Determine the (X, Y) coordinate at the center of the cell enclosing the given text.  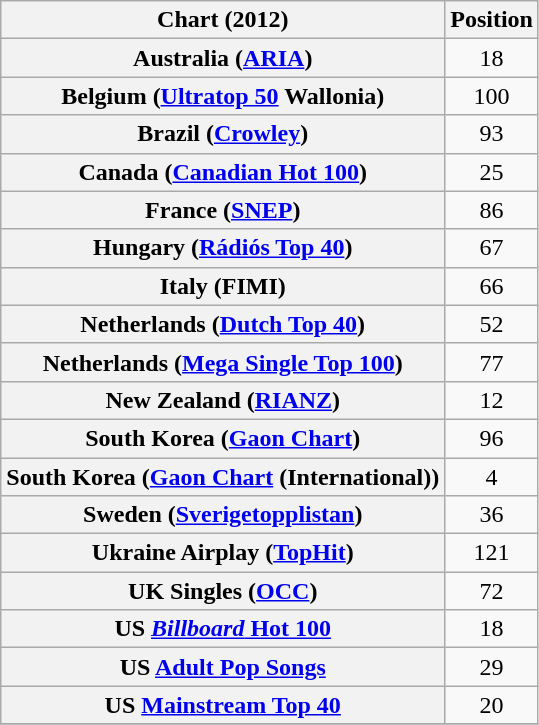
Netherlands (Mega Single Top 100) (223, 362)
US Mainstream Top 40 (223, 705)
UK Singles (OCC) (223, 591)
86 (492, 210)
Sweden (Sverigetopplistan) (223, 515)
52 (492, 324)
Canada (Canadian Hot 100) (223, 172)
67 (492, 248)
Belgium (Ultratop 50 Wallonia) (223, 96)
77 (492, 362)
93 (492, 134)
Australia (ARIA) (223, 58)
121 (492, 553)
US Adult Pop Songs (223, 667)
Chart (2012) (223, 20)
36 (492, 515)
66 (492, 286)
96 (492, 438)
100 (492, 96)
4 (492, 477)
29 (492, 667)
Position (492, 20)
Italy (FIMI) (223, 286)
South Korea (Gaon Chart) (223, 438)
20 (492, 705)
Brazil (Crowley) (223, 134)
Hungary (Rádiós Top 40) (223, 248)
72 (492, 591)
12 (492, 400)
Ukraine Airplay (TopHit) (223, 553)
25 (492, 172)
South Korea (Gaon Chart (International)) (223, 477)
New Zealand (RIANZ) (223, 400)
Netherlands (Dutch Top 40) (223, 324)
France (SNEP) (223, 210)
US Billboard Hot 100 (223, 629)
